Find where the given text appears and provide that cell's center as (X, Y) coordinate. 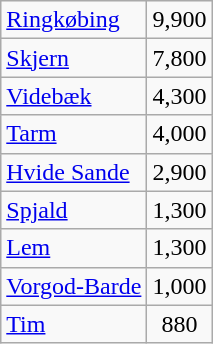
Hvide Sande (74, 172)
Tarm (74, 134)
Skjern (74, 58)
4,000 (180, 134)
7,800 (180, 58)
Tim (74, 324)
2,900 (180, 172)
Lem (74, 248)
1,000 (180, 286)
Spjald (74, 210)
Vorgod-Barde (74, 286)
4,300 (180, 96)
9,900 (180, 20)
Ringkøbing (74, 20)
Videbæk (74, 96)
880 (180, 324)
